Search for the cell housing the specified text and yield its (X, Y) center coordinate. 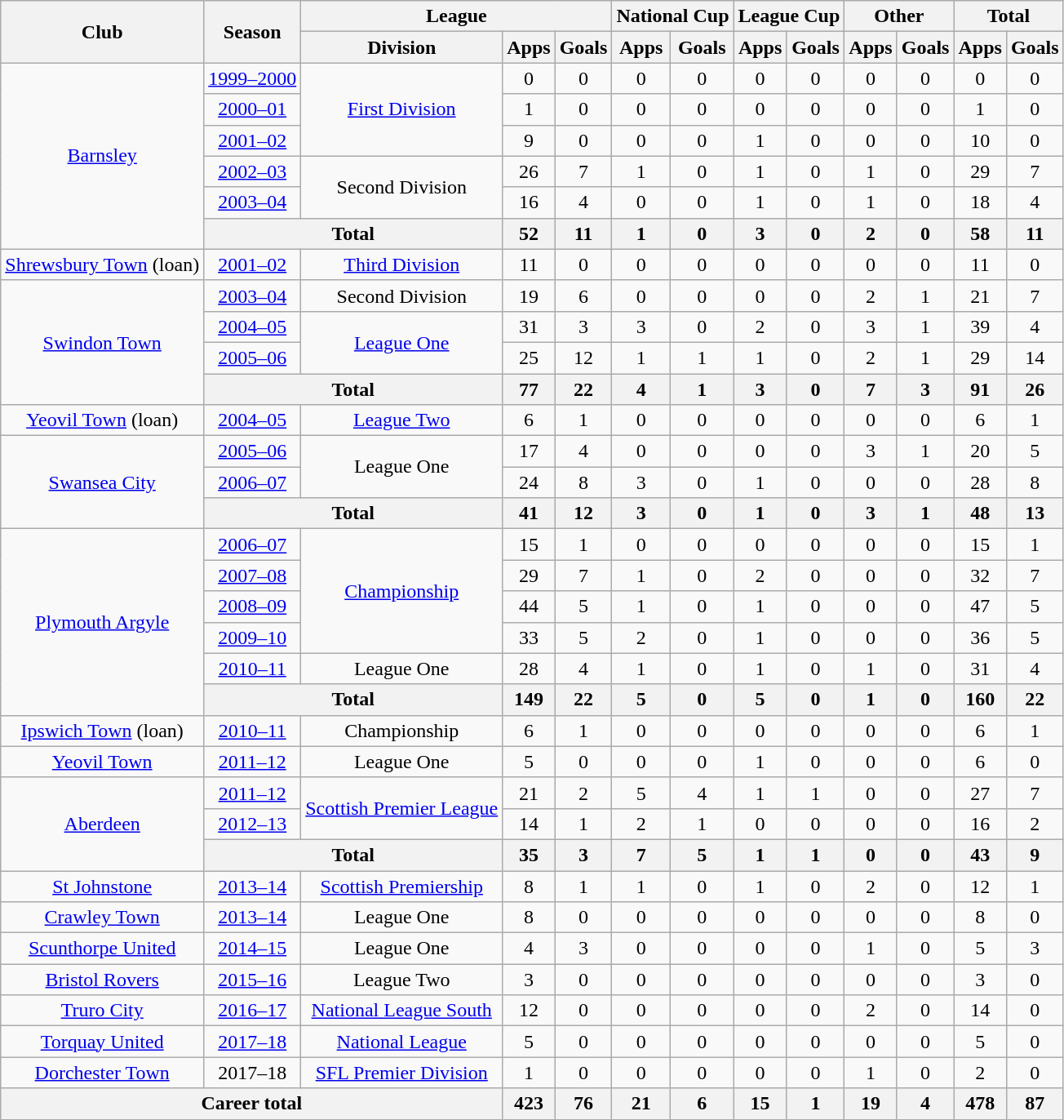
149 (529, 700)
Barnsley (103, 156)
27 (980, 793)
League (457, 16)
Dorchester Town (103, 1073)
St Johnstone (103, 886)
2007–08 (253, 576)
17 (529, 451)
Club (103, 32)
National League South (401, 1011)
25 (529, 358)
2002–03 (253, 171)
77 (529, 389)
2009–10 (253, 638)
32 (980, 576)
18 (980, 202)
76 (583, 1104)
2015–16 (253, 980)
Aberdeen (103, 824)
43 (980, 855)
Scunthorpe United (103, 949)
Truro City (103, 1011)
87 (1035, 1104)
47 (980, 607)
Torquay United (103, 1042)
Yeovil Town (103, 762)
First Division (401, 109)
Crawley Town (103, 918)
478 (980, 1104)
Career total (251, 1104)
Swindon Town (103, 342)
Shrewsbury Town (loan) (103, 264)
39 (980, 327)
35 (529, 855)
52 (529, 233)
24 (529, 482)
SFL Premier Division (401, 1073)
2016–17 (253, 1011)
33 (529, 638)
20 (980, 451)
Swansea City (103, 482)
Yeovil Town (loan) (103, 420)
2000–01 (253, 109)
41 (529, 513)
Ipswich Town (loan) (103, 731)
10 (980, 140)
Plymouth Argyle (103, 622)
Scottish Premiership (401, 886)
423 (529, 1104)
Division (401, 47)
National Cup (672, 16)
National League (401, 1042)
44 (529, 607)
Third Division (401, 264)
League Cup (789, 16)
Other (899, 16)
2014–15 (253, 949)
36 (980, 638)
Scottish Premier League (401, 808)
13 (1035, 513)
Season (253, 32)
1999–2000 (253, 78)
2008–09 (253, 607)
2012–13 (253, 824)
Bristol Rovers (103, 980)
48 (980, 513)
58 (980, 233)
91 (980, 389)
160 (980, 700)
